Pinpoint the cell where the given text exists, returning its (X, Y) midpoint coordinate. 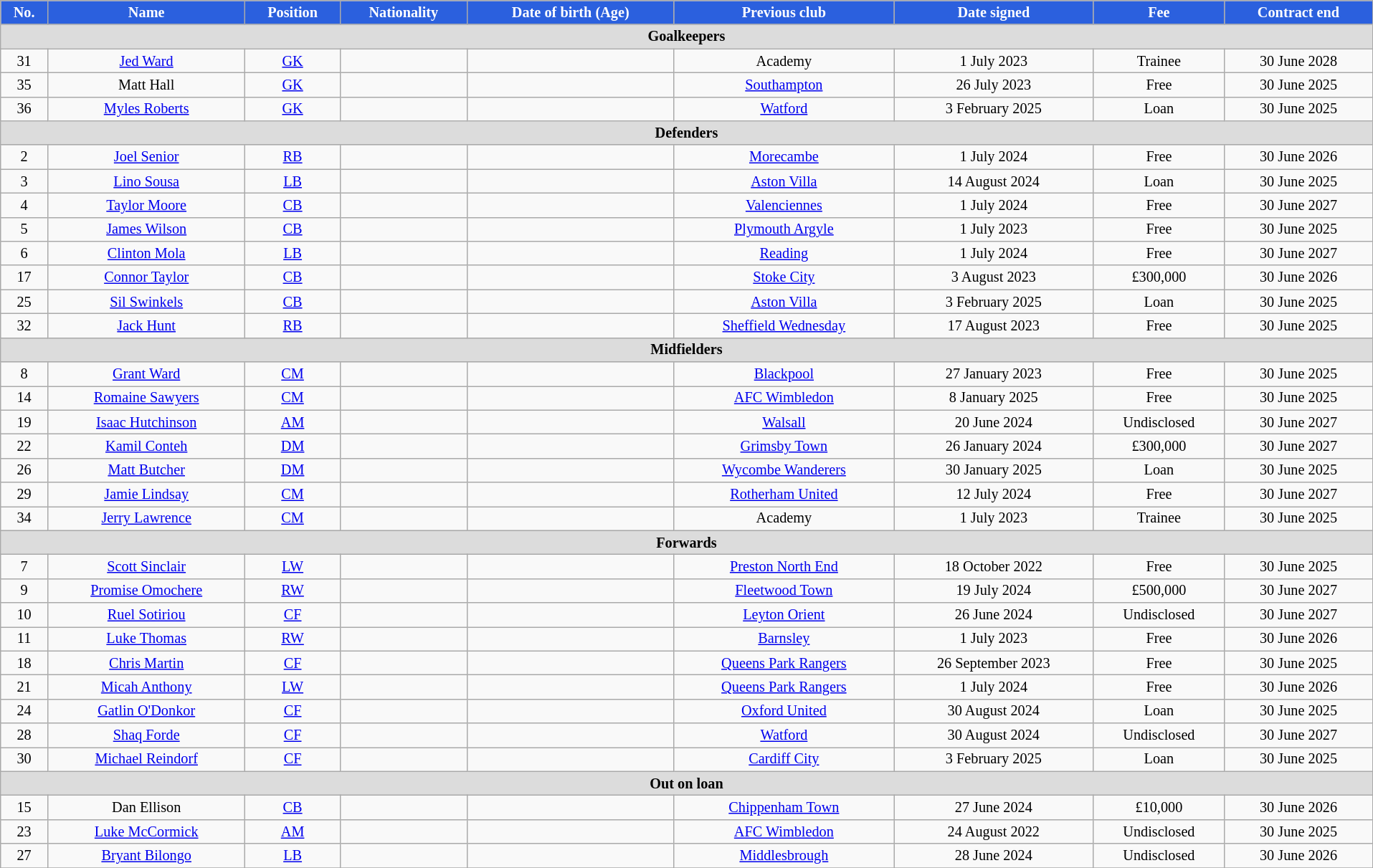
28 June 2024 (994, 856)
Myles Roberts (146, 109)
Luke McCormick (146, 831)
6 (24, 253)
Contract end (1298, 12)
Position (293, 12)
Goalkeepers (687, 37)
19 July 2024 (994, 591)
Luke Thomas (146, 639)
21 (24, 687)
Date signed (994, 12)
12 July 2024 (994, 494)
Jerry Lawrence (146, 518)
9 (24, 591)
Promise Omochere (146, 591)
Joel Senior (146, 157)
Ruel Sotiriou (146, 614)
Rotherham United (784, 494)
32 (24, 325)
Lino Sousa (146, 181)
36 (24, 109)
Scott Sinclair (146, 566)
15 (24, 807)
Plymouth Argyle (784, 229)
Sil Swinkels (146, 302)
8 January 2025 (994, 398)
Fleetwood Town (784, 591)
Southampton (784, 85)
Barnsley (784, 639)
Defenders (687, 133)
35 (24, 85)
Wycombe Wanderers (784, 470)
Chris Martin (146, 663)
26 June 2024 (994, 614)
19 (24, 422)
Midfielders (687, 350)
27 January 2023 (994, 373)
26 January 2024 (994, 446)
17 August 2023 (994, 325)
Grant Ward (146, 373)
Previous club (784, 12)
14 August 2024 (994, 181)
25 (24, 302)
3 August 2023 (994, 277)
Fee (1159, 12)
Leyton Orient (784, 614)
Oxford United (784, 711)
30 (24, 759)
18 October 2022 (994, 566)
8 (24, 373)
11 (24, 639)
Bryant Bilongo (146, 856)
Jamie Lindsay (146, 494)
Dan Ellison (146, 807)
4 (24, 205)
Romaine Sawyers (146, 398)
£10,000 (1159, 807)
26 (24, 470)
26 July 2023 (994, 85)
Shaq Forde (146, 735)
29 (24, 494)
30 June 2028 (1298, 60)
Middlesbrough (784, 856)
10 (24, 614)
3 (24, 181)
Gatlin O'Donkor (146, 711)
30 January 2025 (994, 470)
27 June 2024 (994, 807)
Date of birth (Age) (571, 12)
5 (24, 229)
22 (24, 446)
Chippenham Town (784, 807)
Morecambe (784, 157)
27 (24, 856)
2 (24, 157)
Valenciennes (784, 205)
Preston North End (784, 566)
Name (146, 12)
7 (24, 566)
Cardiff City (784, 759)
Michael Reindorf (146, 759)
Matt Hall (146, 85)
34 (24, 518)
31 (24, 60)
Reading (784, 253)
24 August 2022 (994, 831)
No. (24, 12)
28 (24, 735)
18 (24, 663)
Sheffield Wednesday (784, 325)
£500,000 (1159, 591)
24 (24, 711)
Out on loan (687, 783)
Matt Butcher (146, 470)
Walsall (784, 422)
Forwards (687, 543)
Taylor Moore (146, 205)
Stoke City (784, 277)
20 June 2024 (994, 422)
Micah Anthony (146, 687)
23 (24, 831)
14 (24, 398)
Jed Ward (146, 60)
17 (24, 277)
Clinton Mola (146, 253)
James Wilson (146, 229)
Kamil Conteh (146, 446)
26 September 2023 (994, 663)
Jack Hunt (146, 325)
Nationality (403, 12)
Grimsby Town (784, 446)
Isaac Hutchinson (146, 422)
Connor Taylor (146, 277)
Blackpool (784, 373)
